Pinpoint the cell where the given text exists, returning its (X, Y) midpoint coordinate. 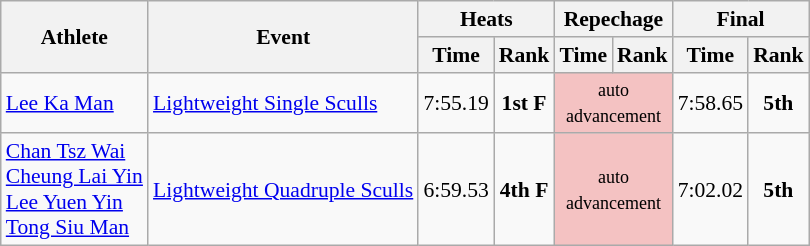
Event (283, 36)
Final (741, 19)
Heats (486, 19)
7:55.19 (456, 102)
6:59.53 (456, 190)
Lightweight Quadruple Sculls (283, 190)
7:02.02 (710, 190)
7:58.65 (710, 102)
Chan Tsz WaiCheung Lai YinLee Yuen YinTong Siu Man (74, 190)
Repechage (613, 19)
Athlete (74, 36)
Lightweight Single Sculls (283, 102)
Lee Ka Man (74, 102)
4th F (524, 190)
1st F (524, 102)
